Identify which cell holds the provided text, then report its [x, y] central coordinate. 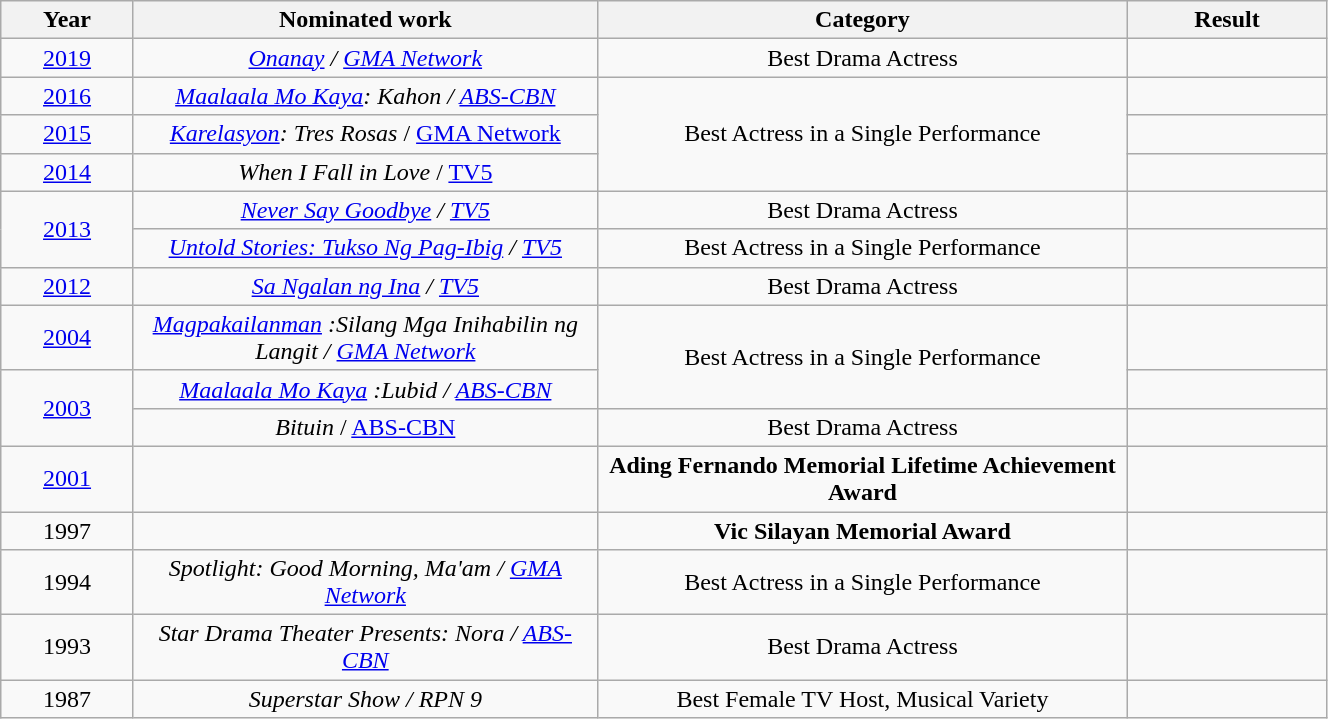
Sa Ngalan ng Ina / TV5 [365, 286]
2012 [68, 286]
Untold Stories: Tukso Ng Pag-Ibig / TV5 [365, 248]
1993 [68, 648]
2019 [68, 58]
Onanay / GMA Network [365, 58]
Spotlight: Good Morning, Ma'am / GMA Network [365, 582]
Magpakailanman :Silang Mga Inihabilin ng Langit / GMA Network [365, 338]
2001 [68, 478]
Result [1228, 20]
Superstar Show / RPN 9 [365, 699]
Nominated work [365, 20]
Karelasyon: Tres Rosas / GMA Network [365, 134]
Best Female TV Host, Musical Variety [862, 699]
2016 [68, 96]
2015 [68, 134]
1987 [68, 699]
Star Drama Theater Presents: Nora / ABS-CBN [365, 648]
2003 [68, 408]
Vic Silayan Memorial Award [862, 531]
2014 [68, 172]
Ading Fernando Memorial Lifetime Achievement Award [862, 478]
When I Fall in Love / TV5 [365, 172]
Maalaala Mo Kaya: Kahon / ABS-CBN [365, 96]
Maalaala Mo Kaya :Lubid / ABS-CBN [365, 389]
Never Say Goodbye / TV5 [365, 210]
2013 [68, 229]
1997 [68, 531]
Bituin / ABS-CBN [365, 427]
Category [862, 20]
2004 [68, 338]
Year [68, 20]
1994 [68, 582]
